Provide the [x, y] coordinate of the cell's center where the given text is located.  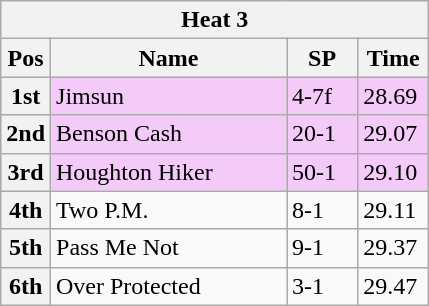
SP [322, 58]
50-1 [322, 172]
Name [169, 58]
Benson Cash [169, 134]
28.69 [394, 96]
5th [26, 248]
4th [26, 210]
29.47 [394, 286]
Heat 3 [215, 20]
29.11 [394, 210]
1st [26, 96]
3-1 [322, 286]
Houghton Hiker [169, 172]
3rd [26, 172]
Pass Me Not [169, 248]
Pos [26, 58]
2nd [26, 134]
29.07 [394, 134]
Time [394, 58]
Two P.M. [169, 210]
9-1 [322, 248]
4-7f [322, 96]
Jimsun [169, 96]
29.10 [394, 172]
Over Protected [169, 286]
29.37 [394, 248]
6th [26, 286]
20-1 [322, 134]
8-1 [322, 210]
